Identify which cell holds the provided text, then report its (x, y) central coordinate. 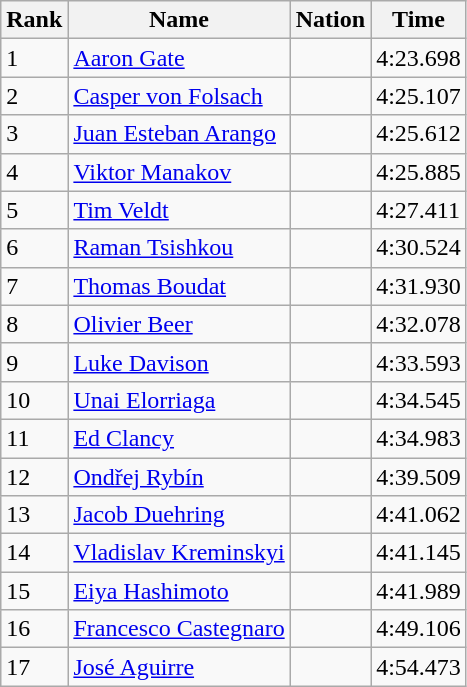
Nation (330, 20)
Aaron Gate (179, 58)
Francesco Castegnaro (179, 629)
Rank (34, 20)
8 (34, 324)
9 (34, 362)
4:23.698 (419, 58)
Eiya Hashimoto (179, 591)
3 (34, 134)
Viktor Manakov (179, 172)
4:30.524 (419, 248)
4:41.145 (419, 553)
4:25.107 (419, 96)
4:41.062 (419, 515)
Juan Esteban Arango (179, 134)
2 (34, 96)
Vladislav Kreminskyi (179, 553)
4:32.078 (419, 324)
Olivier Beer (179, 324)
11 (34, 438)
Time (419, 20)
4:34.983 (419, 438)
Tim Veldt (179, 210)
4:25.612 (419, 134)
José Aguirre (179, 667)
Raman Tsishkou (179, 248)
4:41.989 (419, 591)
4:39.509 (419, 477)
4:33.593 (419, 362)
4:54.473 (419, 667)
Thomas Boudat (179, 286)
4:25.885 (419, 172)
17 (34, 667)
Ondřej Rybín (179, 477)
6 (34, 248)
4:27.411 (419, 210)
16 (34, 629)
Unai Elorriaga (179, 400)
4:49.106 (419, 629)
Jacob Duehring (179, 515)
Casper von Folsach (179, 96)
15 (34, 591)
10 (34, 400)
5 (34, 210)
Name (179, 20)
13 (34, 515)
1 (34, 58)
4:31.930 (419, 286)
Ed Clancy (179, 438)
4:34.545 (419, 400)
12 (34, 477)
Luke Davison (179, 362)
4 (34, 172)
14 (34, 553)
7 (34, 286)
